Capture the cell that displays the provided text and extract its [X, Y] central coordinate. 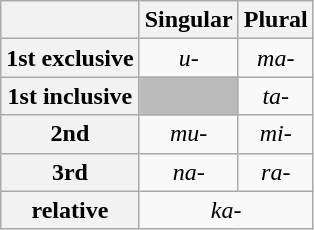
2nd [70, 134]
ta- [276, 96]
Singular [188, 20]
u- [188, 58]
ra- [276, 172]
Plural [276, 20]
mu- [188, 134]
mi- [276, 134]
3rd [70, 172]
1st exclusive [70, 58]
ka- [226, 210]
na- [188, 172]
1st inclusive [70, 96]
ma- [276, 58]
relative [70, 210]
